Provide the [X, Y] coordinate of the cell's center where the given text is located.  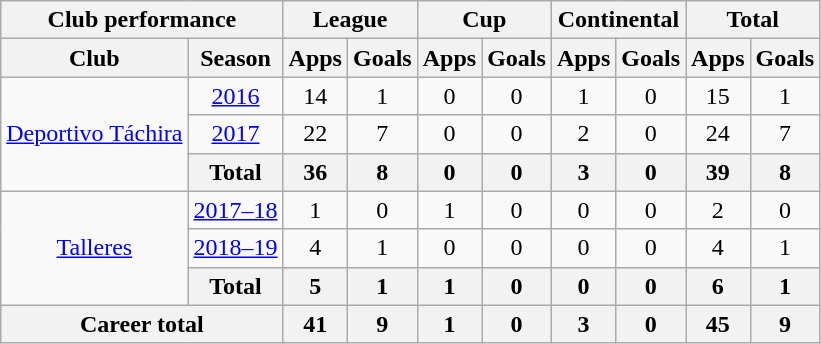
2016 [236, 96]
15 [718, 96]
39 [718, 172]
22 [315, 134]
League [350, 20]
Talleres [94, 248]
Continental [618, 20]
Deportivo Táchira [94, 134]
Season [236, 58]
Club [94, 58]
36 [315, 172]
Cup [484, 20]
Career total [142, 324]
2017–18 [236, 210]
45 [718, 324]
2017 [236, 134]
6 [718, 286]
Club performance [142, 20]
5 [315, 286]
2018–19 [236, 248]
41 [315, 324]
24 [718, 134]
14 [315, 96]
